Locate the cell with the specified text and output its [X, Y] center coordinate. 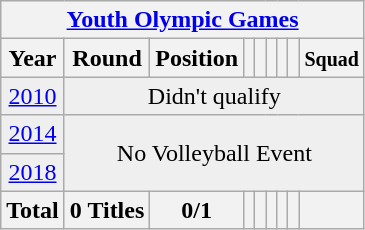
2014 [33, 134]
Year [33, 58]
0/1 [197, 210]
Round [107, 58]
Didn't qualify [214, 96]
Position [197, 58]
2018 [33, 172]
0 Titles [107, 210]
No Volleyball Event [214, 153]
2010 [33, 96]
Squad [332, 58]
Total [33, 210]
Youth Olympic Games [183, 20]
